Find where the given text appears and provide that cell's center as [X, Y] coordinate. 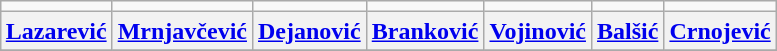
Crnojević [720, 31]
Mrnjavčević [182, 31]
Dejanović [309, 31]
Branković [425, 31]
Vojinović [538, 31]
Lazarević [56, 31]
Balšić [627, 31]
